For the text-containing cell, return its midpoint in [X, Y] coordinate format. 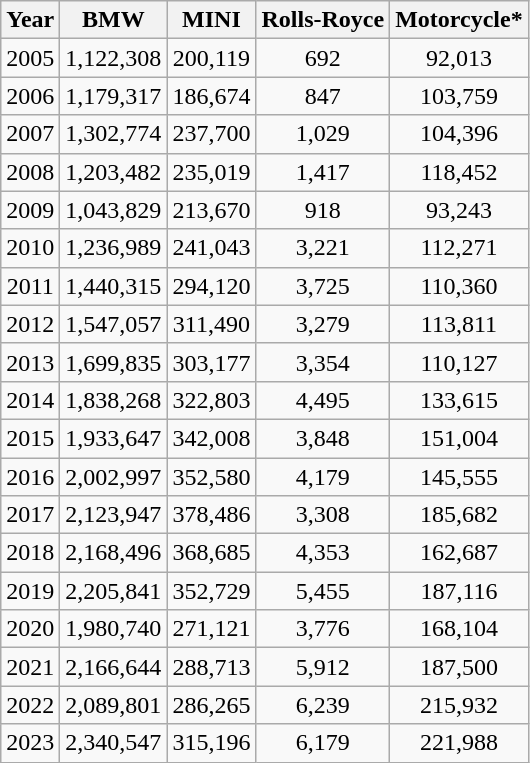
237,700 [212, 134]
2005 [30, 58]
368,685 [212, 553]
145,555 [460, 477]
186,674 [212, 96]
288,713 [212, 667]
93,243 [460, 210]
2016 [30, 477]
215,932 [460, 705]
151,004 [460, 438]
311,490 [212, 324]
378,486 [212, 515]
2020 [30, 629]
352,580 [212, 477]
1,417 [323, 172]
110,360 [460, 286]
3,308 [323, 515]
2023 [30, 743]
2,168,496 [114, 553]
2006 [30, 96]
303,177 [212, 362]
847 [323, 96]
6,179 [323, 743]
5,912 [323, 667]
2,123,947 [114, 515]
1,699,835 [114, 362]
3,354 [323, 362]
6,239 [323, 705]
315,196 [212, 743]
2021 [30, 667]
113,811 [460, 324]
Rolls-Royce [323, 20]
2010 [30, 248]
162,687 [460, 553]
1,203,482 [114, 172]
1,980,740 [114, 629]
187,500 [460, 667]
Year [30, 20]
2022 [30, 705]
3,221 [323, 248]
1,179,317 [114, 96]
4,353 [323, 553]
2017 [30, 515]
692 [323, 58]
1,043,829 [114, 210]
2014 [30, 400]
235,019 [212, 172]
3,279 [323, 324]
352,729 [212, 591]
4,179 [323, 477]
110,127 [460, 362]
187,116 [460, 591]
2007 [30, 134]
1,838,268 [114, 400]
213,670 [212, 210]
322,803 [212, 400]
2009 [30, 210]
3,776 [323, 629]
1,236,989 [114, 248]
1,122,308 [114, 58]
2,166,644 [114, 667]
103,759 [460, 96]
5,455 [323, 591]
1,302,774 [114, 134]
Motorcycle* [460, 20]
286,265 [212, 705]
2,089,801 [114, 705]
2008 [30, 172]
BMW [114, 20]
1,933,647 [114, 438]
112,271 [460, 248]
2012 [30, 324]
2,002,997 [114, 477]
2,205,841 [114, 591]
4,495 [323, 400]
2013 [30, 362]
2011 [30, 286]
294,120 [212, 286]
3,848 [323, 438]
1,029 [323, 134]
342,008 [212, 438]
133,615 [460, 400]
185,682 [460, 515]
1,440,315 [114, 286]
200,119 [212, 58]
1,547,057 [114, 324]
MINI [212, 20]
918 [323, 210]
168,104 [460, 629]
104,396 [460, 134]
3,725 [323, 286]
118,452 [460, 172]
2019 [30, 591]
221,988 [460, 743]
241,043 [212, 248]
92,013 [460, 58]
271,121 [212, 629]
2018 [30, 553]
2015 [30, 438]
2,340,547 [114, 743]
